Search for the cell housing the specified text and yield its (x, y) center coordinate. 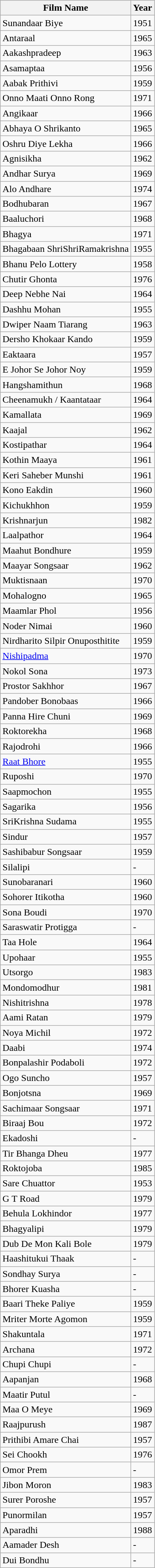
Prithibi Amare Chai (66, 1440)
Dui Bondhu (66, 1560)
Mriter Morte Agomon (66, 1319)
Kono Eakdin (66, 490)
Nokol Sona (66, 671)
Upohaar (66, 957)
Raat Bhore (66, 761)
1982 (142, 520)
Bhorer Kuasha (66, 1289)
1988 (142, 1530)
Raajpurush (66, 1425)
Sunobaranari (66, 882)
Noder Nimai (66, 626)
Aakashpradeep (66, 53)
Asamaptaa (66, 68)
Aamader Desh (66, 1545)
Sare Chuattor (66, 1184)
Noya Michil (66, 1033)
1987 (142, 1425)
Pandober Bonobaas (66, 701)
Sei Chookh (66, 1455)
Keri Saheber Munshi (66, 475)
Maayar Songsaar (66, 565)
Antaraal (66, 38)
Maamlar Phol (66, 611)
Behula Lokhindor (66, 1214)
Archana (66, 1349)
Laalpathor (66, 535)
Kostipathar (66, 445)
Sohorer Itikotha (66, 897)
Sondhay Surya (66, 1274)
Dwiper Naam Tiarang (66, 324)
Aabak Prithivi (66, 83)
Bhagya (66, 234)
Maahut Bondhure (66, 550)
Bhagyalipi (66, 1229)
Eaktaara (66, 354)
Sunandaar Biye (66, 23)
Jibon Moron (66, 1485)
Baari Theke Paliye (66, 1304)
Bonpalashir Podaboli (66, 1063)
Sona Boudi (66, 912)
Muktisnaan (66, 580)
Sashibabur Songsaar (66, 852)
Bhagabaan ShriShriRamakrishna (66, 249)
1951 (142, 23)
Nirdharito Silpir Onuposthitite (66, 641)
Dashhu Mohan (66, 309)
Rajodrohi (66, 746)
Panna Hire Chuni (66, 716)
Taa Hole (66, 942)
1973 (142, 671)
Aparadhi (66, 1530)
Sachimaar Songsaar (66, 1108)
Angikaar (66, 113)
Nishipadma (66, 656)
Kaajal (66, 430)
Maa O Meye (66, 1410)
Agnisikha (66, 158)
Onno Maati Onno Rong (66, 98)
1953 (142, 1184)
Kothin Maaya (66, 460)
Oshru Diye Lekha (66, 143)
Alo Andhare (66, 189)
1985 (142, 1168)
Roktojoba (66, 1168)
Kichukhhon (66, 505)
Baaluchori (66, 219)
Daabi (66, 1048)
Omor Prem (66, 1470)
Silalipi (66, 867)
Bonjotsna (66, 1093)
Dersho Khokaar Kando (66, 339)
Prostor Sakhhor (66, 686)
Hangshamithun (66, 384)
Roktorekha (66, 731)
Ogo Suncho (66, 1078)
E Johor Se Johor Noy (66, 369)
Haashitukui Thaak (66, 1259)
Utsorgo (66, 972)
Film Name (66, 8)
Maatir Putul (66, 1394)
Punormilan (66, 1515)
Cheenamukh / Kaantataar (66, 400)
Bodhubaran (66, 204)
Andhar Surya (66, 173)
Biraaj Bou (66, 1123)
Kamallata (66, 415)
Shakuntala (66, 1334)
Abhaya O Shrikanto (66, 128)
Deep Nebhe Nai (66, 294)
Mohalogno (66, 596)
Tir Bhanga Dheu (66, 1153)
Saraswatir Protigga (66, 927)
Surer Poroshe (66, 1500)
Sindur (66, 837)
G T Road (66, 1199)
Dub De Mon Kali Bole (66, 1244)
Year (142, 8)
Ekadoshi (66, 1138)
Krishnarjun (66, 520)
Saapmochon (66, 792)
Mondomodhur (66, 988)
Chupi Chupi (66, 1364)
1981 (142, 988)
Ruposhi (66, 776)
Bhanu Pelo Lottery (66, 264)
SriKrishna Sudama (66, 822)
Aami Ratan (66, 1018)
Aapanjan (66, 1379)
Nishitrishna (66, 1003)
Sagarika (66, 807)
1978 (142, 1003)
1958 (142, 264)
Chutir Ghonta (66, 279)
